Capture the cell that displays the provided text and extract its [X, Y] central coordinate. 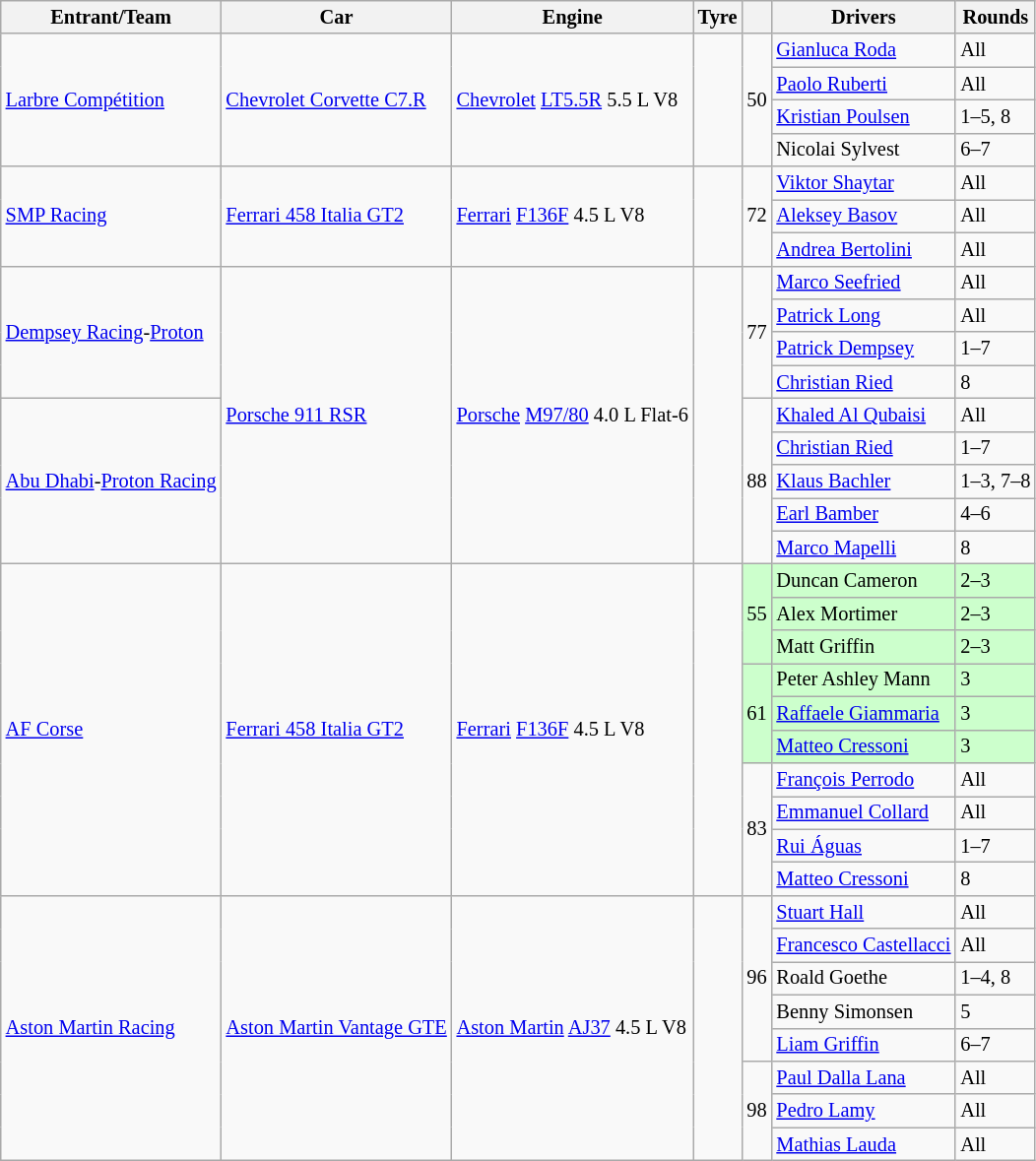
Klaus Bachler [863, 482]
Chevrolet Corvette C7.R [337, 100]
Benny Simonsen [863, 1011]
Duncan Cameron [863, 580]
83 [756, 829]
1–5, 8 [995, 116]
Kristian Poulsen [863, 116]
Aston Martin Vantage GTE [337, 1028]
Matt Griffin [863, 647]
Patrick Dempsey [863, 349]
Chevrolet LT5.5R 5.5 L V8 [573, 100]
Stuart Hall [863, 912]
55 [756, 613]
Andrea Bertolini [863, 249]
77 [756, 333]
Liam Griffin [863, 1045]
Emmanuel Collard [863, 812]
Engine [573, 17]
Peter Ashley Mann [863, 679]
SMP Racing [111, 217]
88 [756, 481]
Viktor Shaytar [863, 183]
Entrant/Team [111, 17]
Aleksey Basov [863, 216]
5 [995, 1011]
50 [756, 100]
Porsche M97/80 4.0 L Flat-6 [573, 416]
Abu Dhabi-Proton Racing [111, 481]
Car [337, 17]
Earl Bamber [863, 514]
Roald Goethe [863, 978]
Marco Mapelli [863, 548]
Nicolai Sylvest [863, 150]
François Perrodo [863, 779]
Mathias Lauda [863, 1144]
72 [756, 217]
Aston Martin AJ37 4.5 L V8 [573, 1028]
96 [756, 978]
Tyre [718, 17]
Drivers [863, 17]
Gianluca Roda [863, 50]
Alex Mortimer [863, 613]
61 [756, 713]
Patrick Long [863, 315]
1–3, 7–8 [995, 482]
Pedro Lamy [863, 1111]
Marco Seefried [863, 283]
Dempsey Racing-Proton [111, 333]
Khaled Al Qubaisi [863, 415]
Rui Águas [863, 846]
Paul Dalla Lana [863, 1077]
4–6 [995, 514]
Francesco Castellacci [863, 945]
98 [756, 1111]
Raffaele Giammaria [863, 713]
AF Corse [111, 729]
Larbre Compétition [111, 100]
Rounds [995, 17]
Paolo Ruberti [863, 84]
Porsche 911 RSR [337, 416]
Aston Martin Racing [111, 1028]
1–4, 8 [995, 978]
